Find where the given text appears and provide that cell's center as [X, Y] coordinate. 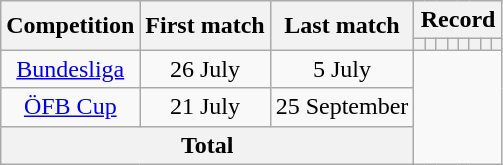
26 July [205, 69]
21 July [205, 107]
Competition [70, 26]
Total [208, 145]
5 July [342, 69]
First match [205, 26]
Record [458, 20]
25 September [342, 107]
ÖFB Cup [70, 107]
Last match [342, 26]
Bundesliga [70, 69]
